Scan for the cell matching the given text and deliver its [x, y] coordinate at center. 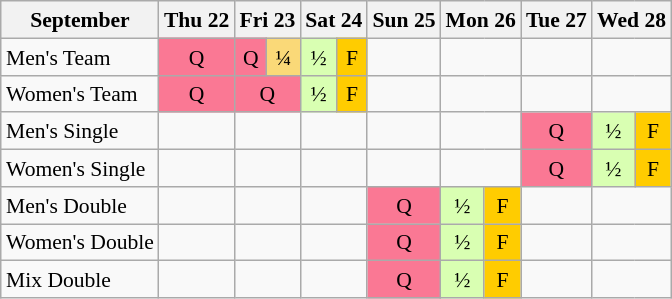
Fri 23 [267, 20]
Sun 25 [404, 20]
Mix Double [80, 280]
Men's Team [80, 56]
Women's Double [80, 242]
Wed 28 [632, 20]
Men's Double [80, 204]
¼ [284, 56]
September [80, 20]
Men's Single [80, 130]
Tue 27 [556, 20]
Thu 22 [197, 20]
Sat 24 [334, 20]
Women's Single [80, 168]
Women's Team [80, 94]
Mon 26 [481, 20]
